Determine the (X, Y) coordinate at the center of the cell enclosing the given text.  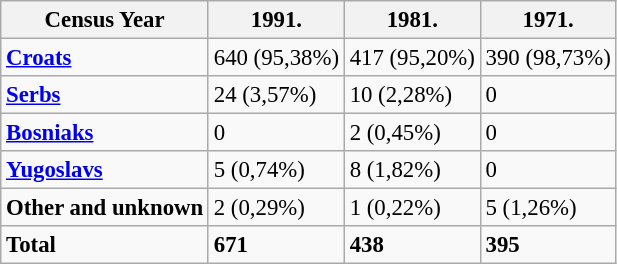
390 (98,73%) (548, 58)
Bosniaks (105, 133)
Serbs (105, 95)
1991. (276, 20)
417 (95,20%) (412, 58)
Croats (105, 58)
671 (276, 245)
24 (3,57%) (276, 95)
1981. (412, 20)
Census Year (105, 20)
5 (0,74%) (276, 170)
8 (1,82%) (412, 170)
438 (412, 245)
395 (548, 245)
1971. (548, 20)
10 (2,28%) (412, 95)
2 (0,29%) (276, 208)
640 (95,38%) (276, 58)
1 (0,22%) (412, 208)
2 (0,45%) (412, 133)
Other and unknown (105, 208)
5 (1,26%) (548, 208)
Yugoslavs (105, 170)
Total (105, 245)
